Find where the given text appears and provide that cell's center as [X, Y] coordinate. 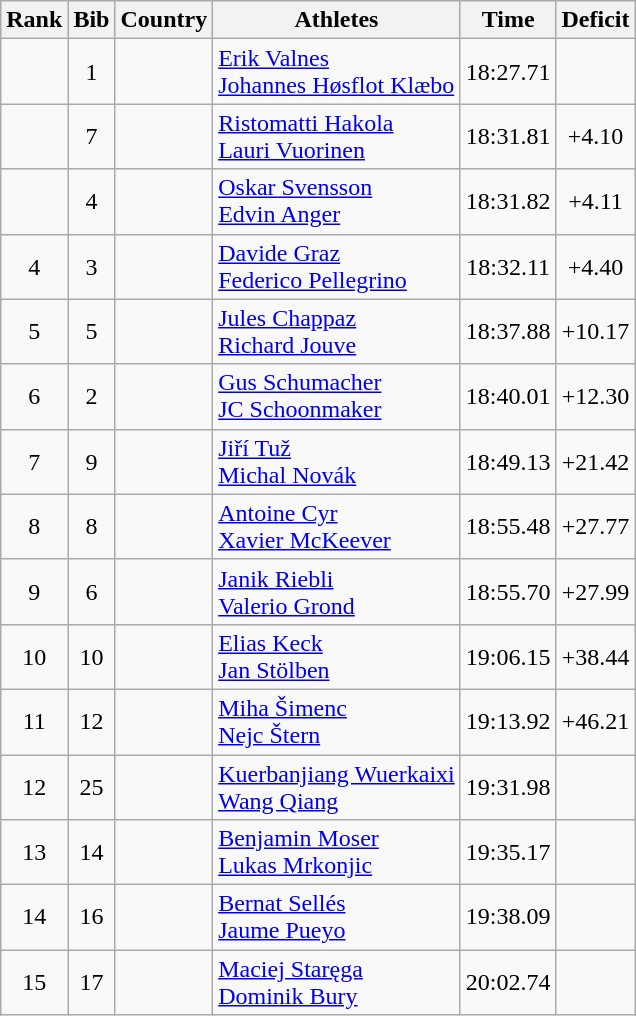
1 [92, 72]
18:32.11 [508, 266]
Deficit [596, 20]
2 [92, 396]
18:55.70 [508, 592]
18:55.48 [508, 526]
+4.11 [596, 202]
Benjamin MoserLukas Mrkonjic [337, 852]
Janik RiebliValerio Grond [337, 592]
Miha ŠimencNejc Štern [337, 722]
Gus SchumacherJC Schoonmaker [337, 396]
+27.77 [596, 526]
16 [92, 918]
+12.30 [596, 396]
Davide GrazFederico Pellegrino [337, 266]
Country [164, 20]
+46.21 [596, 722]
Bernat SellésJaume Pueyo [337, 918]
+4.40 [596, 266]
15 [34, 982]
18:31.82 [508, 202]
Jules ChappazRichard Jouve [337, 332]
Elias KeckJan Stölben [337, 656]
+21.42 [596, 462]
11 [34, 722]
Maciej StaręgaDominik Bury [337, 982]
3 [92, 266]
Jiří TužMichal Novák [337, 462]
Erik ValnesJohannes Høsflot Klæbo [337, 72]
Bib [92, 20]
19:06.15 [508, 656]
+38.44 [596, 656]
19:35.17 [508, 852]
18:31.81 [508, 136]
20:02.74 [508, 982]
17 [92, 982]
Time [508, 20]
19:38.09 [508, 918]
13 [34, 852]
+10.17 [596, 332]
Athletes [337, 20]
Rank [34, 20]
19:31.98 [508, 786]
Oskar SvenssonEdvin Anger [337, 202]
+27.99 [596, 592]
+4.10 [596, 136]
Kuerbanjiang WuerkaixiWang Qiang [337, 786]
18:37.88 [508, 332]
Antoine CyrXavier McKeever [337, 526]
Ristomatti HakolaLauri Vuorinen [337, 136]
18:27.71 [508, 72]
25 [92, 786]
18:49.13 [508, 462]
18:40.01 [508, 396]
19:13.92 [508, 722]
